Find where the given text appears and provide that cell's center as [X, Y] coordinate. 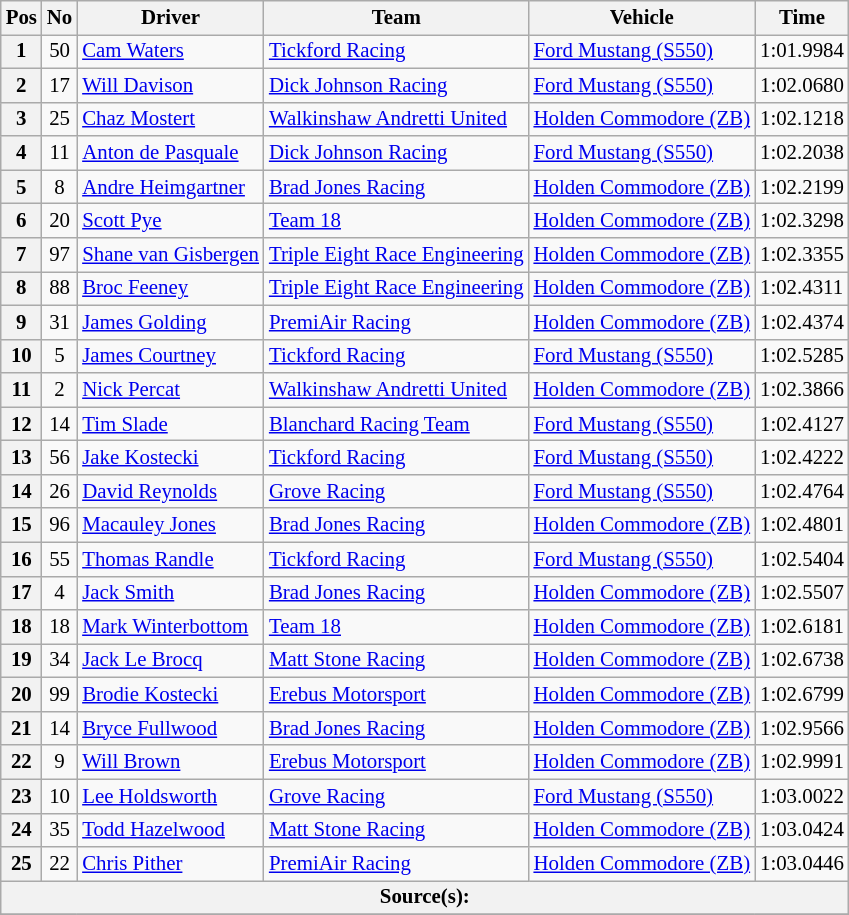
1:02.5404 [802, 559]
Scott Pye [170, 221]
88 [60, 288]
23 [22, 796]
1:02.9991 [802, 762]
Jack Smith [170, 593]
1:02.9566 [802, 728]
Broc Feeney [170, 288]
Shane van Gisbergen [170, 255]
Thomas Randle [170, 559]
Team [396, 18]
Chaz Mostert [170, 119]
Nick Percat [170, 390]
Chris Pither [170, 864]
1:02.5507 [802, 593]
15 [22, 525]
7 [22, 255]
1:02.3866 [802, 390]
Lee Holdsworth [170, 796]
1:02.5285 [802, 356]
21 [22, 728]
1:02.4764 [802, 491]
1:02.6738 [802, 661]
1:02.3298 [802, 221]
1:02.4222 [802, 458]
1:02.4374 [802, 322]
50 [60, 51]
56 [60, 458]
Macauley Jones [170, 525]
Source(s): [425, 898]
Anton de Pasquale [170, 153]
12 [22, 424]
Time [802, 18]
1:02.2199 [802, 187]
Will Davison [170, 85]
26 [60, 491]
1:03.0022 [802, 796]
1 [22, 51]
24 [22, 830]
1:02.4311 [802, 288]
1:02.3355 [802, 255]
1:03.0446 [802, 864]
David Reynolds [170, 491]
1:02.6799 [802, 695]
6 [22, 221]
Brodie Kostecki [170, 695]
1:01.9984 [802, 51]
1:02.0680 [802, 85]
James Courtney [170, 356]
Tim Slade [170, 424]
1:02.4801 [802, 525]
96 [60, 525]
1:03.0424 [802, 830]
34 [60, 661]
Driver [170, 18]
Bryce Fullwood [170, 728]
Andre Heimgartner [170, 187]
No [60, 18]
Vehicle [642, 18]
Jack Le Brocq [170, 661]
31 [60, 322]
13 [22, 458]
1:02.4127 [802, 424]
Blanchard Racing Team [396, 424]
35 [60, 830]
Will Brown [170, 762]
1:02.1218 [802, 119]
James Golding [170, 322]
Mark Winterbottom [170, 627]
97 [60, 255]
Jake Kostecki [170, 458]
55 [60, 559]
Pos [22, 18]
3 [22, 119]
16 [22, 559]
99 [60, 695]
Todd Hazelwood [170, 830]
1:02.6181 [802, 627]
19 [22, 661]
1:02.2038 [802, 153]
Cam Waters [170, 51]
